From the cell containing the given text, extract its center point as [x, y] coordinate. 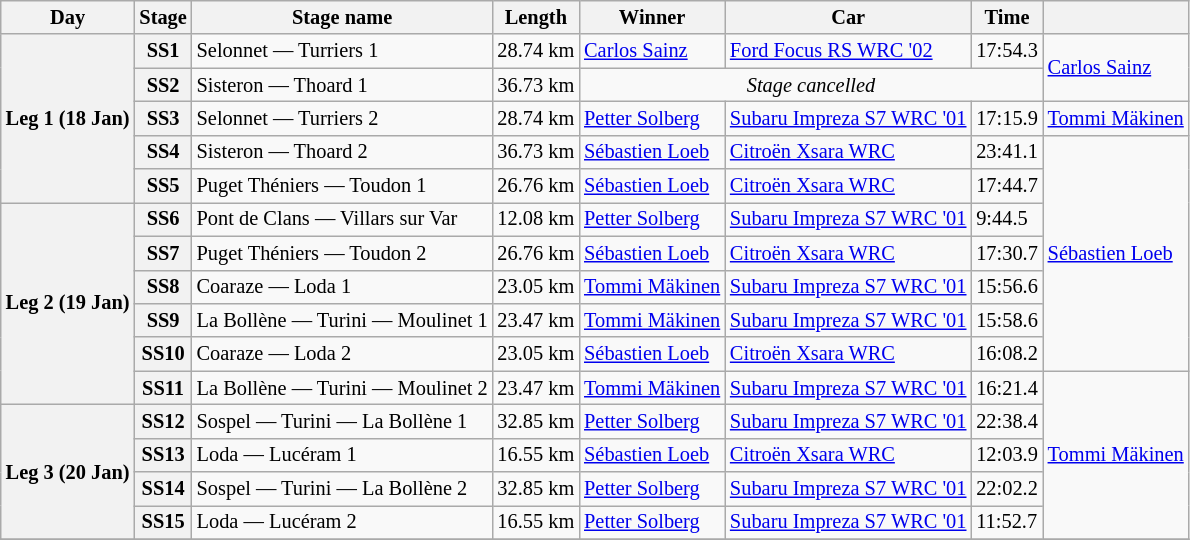
11:52.7 [1006, 522]
SS7 [162, 253]
Day [68, 17]
SS15 [162, 522]
Stage name [342, 17]
22:38.4 [1006, 421]
15:58.6 [1006, 320]
Winner [652, 17]
SS1 [162, 51]
Coaraze — Loda 2 [342, 354]
Selonnet — Turriers 2 [342, 118]
17:15.9 [1006, 118]
16:08.2 [1006, 354]
17:44.7 [1006, 186]
SS14 [162, 489]
SS3 [162, 118]
9:44.5 [1006, 219]
Stage [162, 17]
Car [848, 17]
Sisteron — Thoard 2 [342, 152]
12:03.9 [1006, 455]
Coaraze — Loda 1 [342, 287]
Selonnet — Turriers 1 [342, 51]
SS8 [162, 287]
Ford Focus RS WRC '02 [848, 51]
Stage cancelled [811, 85]
Sospel — Turini — La Bollène 2 [342, 489]
17:54.3 [1006, 51]
SS5 [162, 186]
SS9 [162, 320]
SS4 [162, 152]
Puget Théniers — Toudon 1 [342, 186]
SS10 [162, 354]
23:41.1 [1006, 152]
16:21.4 [1006, 388]
SS2 [162, 85]
Sospel — Turini — La Bollène 1 [342, 421]
Leg 1 (18 Jan) [68, 118]
Sisteron — Thoard 1 [342, 85]
Loda — Lucéram 1 [342, 455]
SS11 [162, 388]
15:56.6 [1006, 287]
Puget Théniers — Toudon 2 [342, 253]
La Bollène — Turini — Moulinet 1 [342, 320]
Time [1006, 17]
22:02.2 [1006, 489]
SS6 [162, 219]
SS12 [162, 421]
12.08 km [536, 219]
Leg 3 (20 Jan) [68, 472]
17:30.7 [1006, 253]
SS13 [162, 455]
La Bollène — Turini — Moulinet 2 [342, 388]
Leg 2 (19 Jan) [68, 303]
Loda — Lucéram 2 [342, 522]
Pont de Clans — Villars sur Var [342, 219]
Length [536, 17]
